Extract the [x, y] coordinate from the center of the cell holding the provided text.  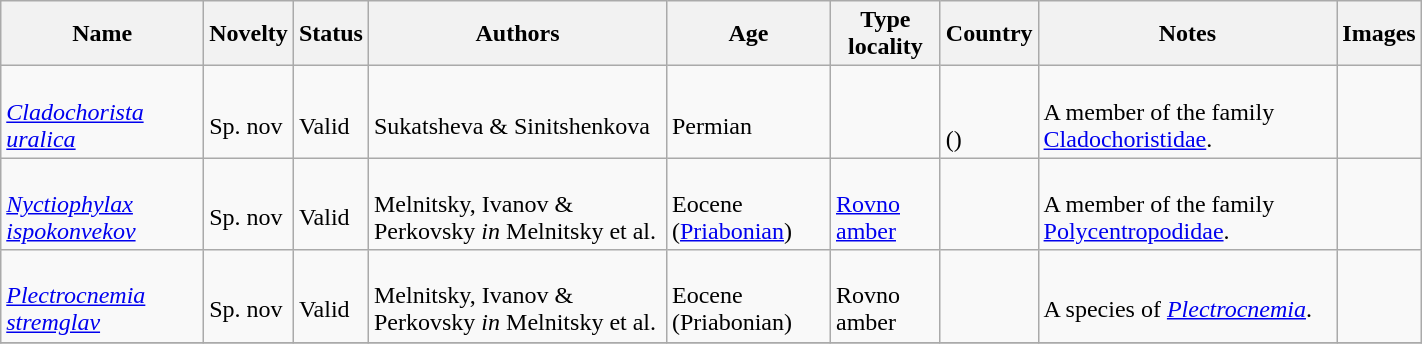
A species of Plectrocnemia. [1188, 296]
Permian [748, 112]
Status [330, 34]
Country [989, 34]
Authors [517, 34]
Type locality [885, 34]
Images [1379, 34]
A member of the family Polycentropodidae. [1188, 204]
Name [102, 34]
Age [748, 34]
() [989, 112]
Plectrocnemia stremglav [102, 296]
Sukatsheva & Sinitshenkova [517, 112]
A member of the family Cladochoristidae. [1188, 112]
Notes [1188, 34]
Nyctiophylax ispokonvekov [102, 204]
Cladochorista uralica [102, 112]
Novelty [249, 34]
